Capture the cell that displays the provided text and extract its (x, y) central coordinate. 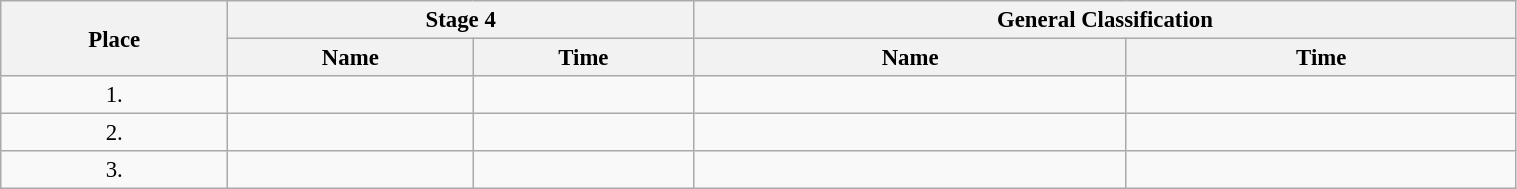
1. (114, 95)
General Classification (1105, 20)
Stage 4 (461, 20)
3. (114, 170)
2. (114, 133)
Place (114, 38)
